Provide the [X, Y] coordinate of the cell's center where the given text is located.  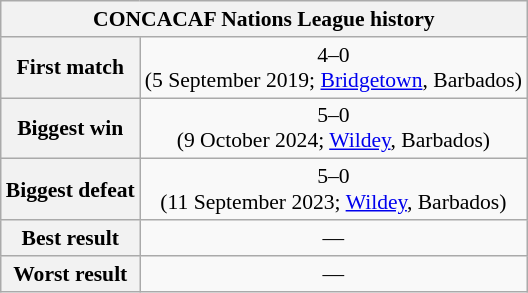
4–0 (5 September 2019; Bridgetown, Barbados) [334, 68]
Biggest defeat [70, 190]
Worst result [70, 274]
Biggest win [70, 128]
5–0 (11 September 2023; Wildey, Barbados) [334, 190]
First match [70, 68]
5–0 (9 October 2024; Wildey, Barbados) [334, 128]
Best result [70, 238]
CONCACAF Nations League history [264, 19]
